Return [X, Y] of the center of cell containing provided text 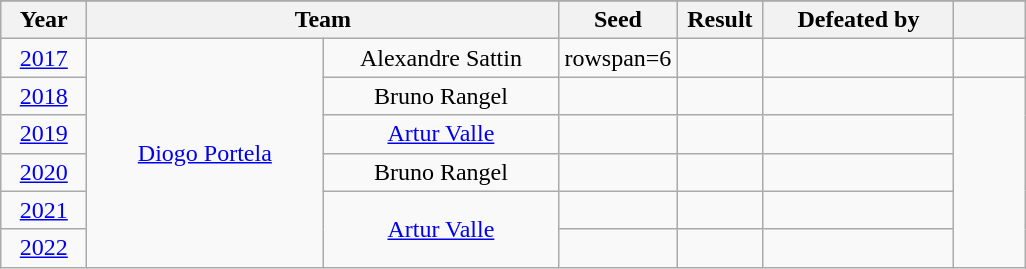
2021 [44, 210]
Defeated by [858, 20]
2017 [44, 58]
rowspan=6 [618, 58]
Seed [618, 20]
Diogo Portela [205, 153]
2022 [44, 248]
Year [44, 20]
Result [720, 20]
Team [323, 20]
2018 [44, 96]
Alexandre Sattin [441, 58]
2020 [44, 172]
2019 [44, 134]
